Return the [X, Y] coordinate for the center point of the cell that contains the specified text.  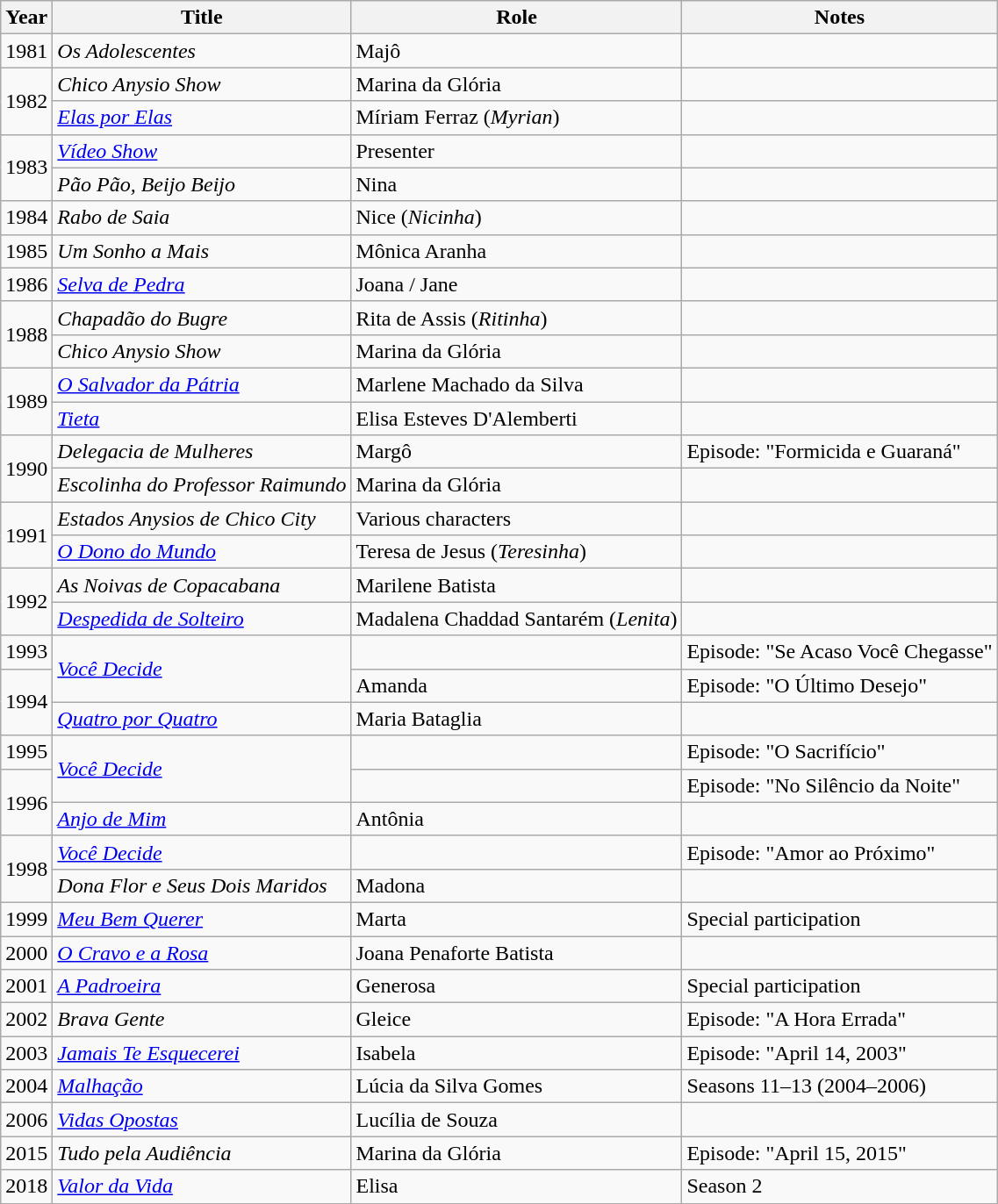
Antônia [516, 819]
2015 [26, 1153]
Generosa [516, 986]
1982 [26, 101]
Episode: "April 14, 2003" [839, 1053]
Episode: "Amor ao Próximo" [839, 852]
Nina [516, 184]
Lucília de Souza [516, 1120]
O Dono do Mundo [202, 552]
2006 [26, 1120]
Seasons 11–13 (2004–2006) [839, 1086]
O Cravo e a Rosa [202, 952]
Majô [516, 51]
1999 [26, 919]
Um Sonho a Mais [202, 251]
1983 [26, 168]
Nice (Nicinha) [516, 218]
Presenter [516, 151]
Episode: "O Sacrifício" [839, 752]
1998 [26, 869]
2018 [26, 1186]
Míriam Ferraz (Myrian) [516, 118]
1981 [26, 51]
Episode: "Formicida e Guaraná" [839, 452]
Title [202, 18]
Escolinha do Professor Raimundo [202, 485]
2002 [26, 1020]
Meu Bem Querer [202, 919]
Jamais Te Esquecerei [202, 1053]
2001 [26, 986]
Maria Bataglia [516, 719]
As Noivas de Copacabana [202, 585]
1995 [26, 752]
Elisa [516, 1186]
Selva de Pedra [202, 284]
Pão Pão, Beijo Beijo [202, 184]
Madona [516, 885]
1992 [26, 602]
Tudo pela Audiência [202, 1153]
Lúcia da Silva Gomes [516, 1086]
Vidas Opostas [202, 1120]
Rabo de Saia [202, 218]
Marlene Machado da Silva [516, 384]
Role [516, 18]
2003 [26, 1053]
Year [26, 18]
Episode: "No Silêncio da Noite" [839, 785]
Joana Penaforte Batista [516, 952]
Mônica Aranha [516, 251]
Vídeo Show [202, 151]
1991 [26, 535]
Despedida de Solteiro [202, 619]
Notes [839, 18]
1988 [26, 334]
Episode: "O Último Desejo" [839, 685]
Delegacia de Mulheres [202, 452]
O Salvador da Pátria [202, 384]
Teresa de Jesus (Teresinha) [516, 552]
Season 2 [839, 1186]
Elisa Esteves D'Alemberti [516, 419]
Chapadão do Bugre [202, 318]
Isabela [516, 1053]
Madalena Chaddad Santarém (Lenita) [516, 619]
2000 [26, 952]
1986 [26, 284]
Brava Gente [202, 1020]
Episode: "Se Acaso Você Chegasse" [839, 652]
1990 [26, 469]
Elas por Elas [202, 118]
Rita de Assis (Ritinha) [516, 318]
1996 [26, 802]
Marilene Batista [516, 585]
A Padroeira [202, 986]
Quatro por Quatro [202, 719]
Margô [516, 452]
Malhação [202, 1086]
Dona Flor e Seus Dois Maridos [202, 885]
1989 [26, 401]
Episode: "A Hora Errada" [839, 1020]
Joana / Jane [516, 284]
1984 [26, 218]
Valor da Vida [202, 1186]
Anjo de Mim [202, 819]
1985 [26, 251]
Os Adolescentes [202, 51]
Episode: "April 15, 2015" [839, 1153]
2004 [26, 1086]
Amanda [516, 685]
1993 [26, 652]
Estados Anysios de Chico City [202, 519]
Gleice [516, 1020]
Various characters [516, 519]
1994 [26, 702]
Marta [516, 919]
Tieta [202, 419]
